Locate the cell with the specified text and output its [x, y] center coordinate. 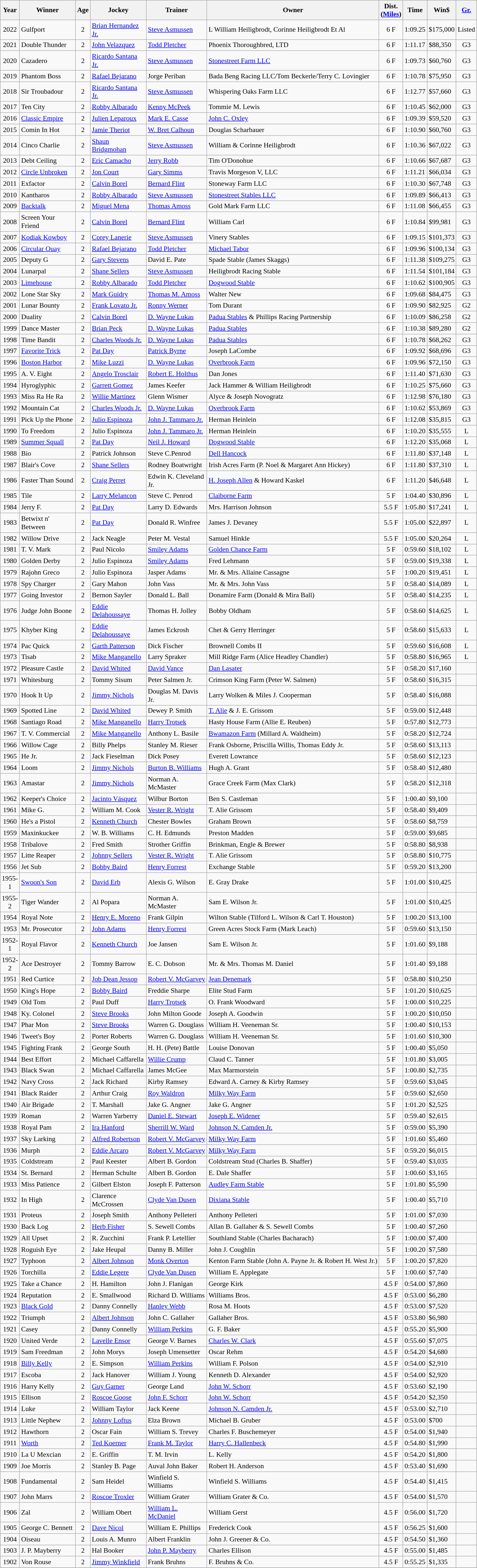
Jack Keene [177, 1409]
$7,860 [442, 1284]
Hasty House Farm (Allie E. Reuben) [293, 722]
$7,740 [442, 1273]
Bio [47, 454]
$86,258 [442, 317]
Joseph F. Patterson [177, 1185]
$3,045 [442, 1082]
G. F. Baker [293, 1329]
Elite Stud Farm [293, 991]
1913 [10, 1421]
2001 [10, 306]
1972 [10, 669]
Jockey [118, 10]
Herb Fisher [118, 1227]
Kantharos [47, 195]
$1,800 [442, 1455]
$16,965 [442, 657]
Back Log [47, 1227]
In High [47, 1200]
Royal Note [47, 918]
Ira Hanford [118, 1128]
Angelo Trosclair [118, 374]
$5,390 [442, 1128]
$12,123 [442, 757]
$67,022 [442, 145]
Mr. & Mrs. Allaine Cassagne [293, 573]
Bada Beng Racing LLC/Tom Beckerle/Terry C. Lovingier [293, 76]
$2,525 [442, 1105]
$7,400 [442, 1238]
1:11.40 [415, 374]
1995 [10, 374]
$5,460 [442, 1139]
$71,630 [442, 374]
Kenneth D. Alexander [293, 1375]
1973 [10, 657]
1989 [10, 442]
$7,260 [442, 1227]
Tommy Sisum [118, 680]
1:12.98 [415, 397]
0:53.60 [415, 1386]
Ace Destroyer [47, 964]
George V. Barnes [177, 1341]
C. H. Edmunds [177, 833]
$68,262 [442, 340]
Roman [47, 1116]
1:00.80 [415, 1070]
0:54.80 [415, 1443]
John Milton Goode [177, 1014]
Pleasure Castle [47, 669]
Comin In Hot [47, 130]
Spotted Line [47, 711]
Dan Jones [293, 374]
Golden Chance Farm [293, 550]
L. Kelly [293, 1455]
$1,690 [442, 1466]
Michael B. Gruber [293, 1421]
John J. Coughlin [293, 1250]
Betwixt n' Between [47, 523]
Irish Acres Farm (P. Noel & Margaret Ann Hickey) [293, 465]
Bobby Oldham [293, 611]
Jake Heupal [118, 1250]
Tile [47, 496]
1981 [10, 550]
Jasper Adams [177, 573]
1991 [10, 419]
Ronny Werner [177, 306]
T. V. Commercial [47, 734]
1953 [10, 929]
Joe Morris [47, 1466]
1939 [10, 1116]
William S. Trevey [177, 1432]
1986 [10, 480]
Casey [47, 1329]
$66,455 [442, 206]
Ted Koerner [118, 1443]
Willie Crump [177, 1059]
$1,415 [442, 1482]
Dist. (Miles) [391, 10]
Whitesburg [47, 680]
1915 [10, 1398]
1956 [10, 867]
Brian Peck [118, 328]
Anthony L. Basile [177, 734]
0:55.20 [415, 1329]
1964 [10, 768]
$82,925 [442, 306]
1951 [10, 979]
1994 [10, 385]
Padua Stables & Phillips Racing Partnership [293, 317]
Blair's Cove [47, 465]
Jack Neagle [118, 538]
Sherrill W. Ward [177, 1128]
1923 [10, 1306]
Donamire Farm (Donald & Mira Ball) [293, 595]
Paul Duff [118, 1002]
Fighting Frank [47, 1048]
$13,100 [442, 918]
$9,409 [442, 810]
$2,910 [442, 1364]
$59,520 [442, 119]
Bwamazon Farm (Millard A. Waldheim) [293, 734]
1931 [10, 1215]
1996 [10, 363]
$2,650 [442, 1094]
Luke [47, 1409]
Wilton Stable (Tilford L. Wilson & Carl T. Houston) [293, 918]
Samuel Hinkle [293, 538]
$1,485 [442, 1551]
Auval John Baker [177, 1466]
1924 [10, 1295]
Stanley M. Rieser [177, 745]
Claiborne Farm [293, 496]
Dick Fischer [177, 646]
1:10.36 [415, 145]
Gulfport [47, 29]
1902 [10, 1562]
Take a Chance [47, 1284]
Owner [293, 10]
1985 [10, 496]
$12,480 [442, 768]
Brian Hernandez Jr. [118, 29]
1987 [10, 465]
Ben S. Castleman [293, 799]
Spade Stable (James Skaggs) [293, 260]
1945 [10, 1048]
1933 [10, 1185]
1992 [10, 408]
1999 [10, 328]
Frank Bruhns [177, 1562]
Mrs. Harrison Johnson [293, 507]
Danny B. Miller [177, 1250]
Jamie Theriot [118, 130]
$5,050 [442, 1048]
1917 [10, 1375]
Ellison [47, 1398]
Oscar Fain [118, 1432]
Royal Pam [47, 1128]
Johnny Loftus [118, 1421]
Dick Posey [177, 757]
1:09.90 [415, 306]
Henry E. Moreno [118, 918]
Allan B. Gallaher & S. Sewell Combs [293, 1227]
Cinco Charlie [47, 145]
2015 [10, 130]
Age [83, 10]
1966 [10, 745]
L William Heiligbrodt, Corinne Heiligbrodt Et Al [293, 29]
Dewey P. Smith [177, 711]
Kenny McPeek [177, 107]
Garrett Gomez [118, 385]
Brinkman, Engle & Brewer [293, 844]
Mr. Prosecutor [47, 929]
0:55.60 [415, 1341]
2014 [10, 145]
1:10.66 [415, 161]
1968 [10, 722]
1993 [10, 397]
$1,360 [442, 1539]
$700 [442, 1421]
Roscoe Troxler [118, 1497]
Alfred Robertson [118, 1139]
$7,580 [442, 1250]
Robert H. Anderson [293, 1466]
Joseph Smith [118, 1215]
Black Swan [47, 1070]
$20,264 [442, 538]
Neil J. Howard [177, 442]
1904 [10, 1539]
Jack Richard [118, 1082]
H. Hamilton [118, 1284]
W. B. Williams [118, 833]
Tom Durant [293, 306]
Tommy Barrow [118, 964]
$15,633 [442, 631]
$6,280 [442, 1295]
1:09.89 [415, 195]
$12,448 [442, 711]
Jon Court [118, 172]
Whispering Oaks Farm LLC [293, 91]
Screen Your Friend [47, 222]
To Freedom [47, 431]
$1,940 [442, 1432]
Alyce & Joseph Novogratz [293, 397]
1955-1 [10, 882]
Year [10, 10]
Joseph LaCombe [293, 351]
Mike Luzzi [118, 363]
1982 [10, 538]
E. C. Dobson [177, 964]
Sam Heidel [118, 1482]
1958 [10, 844]
Edward A. Carney & Kirby Ramsey [293, 1082]
1976 [10, 611]
Guy Garner [118, 1386]
Proteus [47, 1215]
Time [415, 10]
$2,615 [442, 1116]
2019 [10, 76]
Peter Salmen Jr. [177, 680]
Dance Master [47, 328]
2012 [10, 172]
Air Brigade [47, 1105]
Hugh A. Grant [293, 768]
1:10.20 [415, 431]
John Marrs [47, 1497]
2007 [10, 237]
2017 [10, 107]
Miguel Mena [118, 206]
1937 [10, 1139]
1955-2 [10, 902]
$19,338 [442, 561]
$101,184 [442, 271]
Tisab [47, 657]
James J. Devaney [293, 523]
$18,102 [442, 550]
William E. Applegate [293, 1273]
1979 [10, 573]
Going Investor [47, 595]
George C. Bennett [47, 1528]
Edwin K. Cleveland Jr. [177, 480]
Miss Ra He Ra [47, 397]
$13,150 [442, 929]
$12,724 [442, 734]
Joseph A. Goodwin [293, 1014]
Debt Ceiling [47, 161]
Circular Quay [47, 249]
1:04.40 [415, 496]
$16,608 [442, 646]
Phoenix Thoroughbred, LTD [293, 45]
George Kirk [293, 1284]
$89,280 [442, 328]
Roscoe Goose [118, 1398]
Daniel E. Stewart [177, 1116]
$100,905 [442, 283]
2002 [10, 294]
$10,625 [442, 991]
$10,250 [442, 979]
Louise Donovan [293, 1048]
1948 [10, 1014]
Fundamental [47, 1482]
Jerry F. [47, 507]
James Keefer [177, 385]
Jack Hammer & William Heiligbrodt [293, 385]
Royal Flavor [47, 945]
Donald R. Winfree [177, 523]
John F. Schorr [177, 1398]
James Eckrosh [177, 631]
1925 [10, 1284]
Burton B. Williams [177, 768]
$2,190 [442, 1386]
Oscar Rehm [293, 1352]
Albert Franklin [177, 1539]
Thomas H. Jolley [177, 611]
Pac Quick [47, 646]
George South [118, 1048]
1961 [10, 810]
$175,000 [442, 29]
Bernon Sayler [118, 595]
0:54.40 [415, 1482]
1980 [10, 561]
Claud C. Tanner [293, 1059]
$7,075 [442, 1341]
Lunarpal [47, 271]
Golden Derby [47, 561]
Larry D. Edwards [177, 507]
Jorge Periban [177, 76]
2008 [10, 222]
$17,241 [442, 507]
1:09.68 [415, 294]
1954 [10, 918]
$67,687 [442, 161]
Grace Creek Farm (Max Clark) [293, 783]
0:56.00 [415, 1512]
William F. Polson [293, 1364]
John P. Mayberry [177, 1551]
Vinery Stables [293, 237]
Escoba [47, 1375]
Rosa M. Hoots [293, 1306]
Listed [466, 29]
Brownell Combs II [293, 646]
Backtalk [47, 206]
Eddie Legere [118, 1273]
Frank M. Taylor [177, 1443]
Stoneway Farm LLC [293, 184]
$14,625 [442, 611]
David Erb [118, 882]
$7,030 [442, 1215]
$72,150 [442, 363]
$10,050 [442, 1014]
Navy Cross [47, 1082]
Worth [47, 1443]
$66,034 [442, 172]
Mountain Cat [47, 408]
$109,275 [442, 260]
Michael Tabor [293, 249]
1940 [10, 1105]
$62,000 [442, 107]
2021 [10, 45]
$2,735 [442, 1070]
$16,315 [442, 680]
Heiligbrodt Racing Stable [293, 271]
Willow Drive [47, 538]
John Adams [118, 929]
0:55.25 [415, 1562]
William Grater [177, 1497]
1963 [10, 783]
O. Frank Woodward [293, 1002]
1978 [10, 584]
Gary Mahon [118, 584]
1967 [10, 734]
E. Gray Drake [293, 882]
$84,475 [442, 294]
1908 [10, 1482]
Winner [47, 10]
He Jr. [47, 757]
Richard D. Williams [177, 1295]
Monk Overton [177, 1261]
$3,005 [442, 1059]
Jimmy Winkfield [118, 1562]
$19,451 [442, 573]
John Morys [118, 1352]
1950 [10, 991]
Dell Hancock [293, 454]
Willie Martinez [118, 397]
Kirby Ramsey [177, 1082]
$57,660 [442, 91]
2009 [10, 206]
Porter Roberts [118, 1037]
Lone Star Sky [47, 294]
Eddie Arcaro [118, 1150]
$3,165 [442, 1173]
John C. Oxley [293, 119]
Duality [47, 317]
Chester Bowles [177, 822]
$46,648 [442, 480]
Stanley B. Page [118, 1466]
$16,088 [442, 695]
Khyber King [47, 631]
1:10.90 [415, 130]
Sky Larking [47, 1139]
William E. Phillips [177, 1528]
Classic Empire [47, 119]
S. Sewell Combs [177, 1227]
Murph [47, 1150]
1941 [10, 1094]
1983 [10, 523]
La U Mexcian [47, 1455]
Tommie M. Lewis [293, 107]
$99,981 [442, 222]
Job Dean Jessop [118, 979]
R. Zucchini [118, 1238]
1909 [10, 1466]
Oiseau [47, 1539]
Gr. [466, 10]
Patrick Byrne [177, 351]
1930 [10, 1227]
Santiago Road [47, 722]
$8,759 [442, 822]
Hyroglyphic [47, 385]
Lunar Bounty [47, 306]
Charles W. Clark [293, 1341]
1906 [10, 1512]
Crimson King Farm (Peter W. Salmen) [293, 680]
1974 [10, 646]
Kenton Farm Stable (John A. Payne Jr. & Robert H. West Jr.) [293, 1261]
William Obert [118, 1512]
Shaun Bridgmohan [118, 145]
2013 [10, 161]
Fred Smith [118, 844]
1914 [10, 1409]
Willow Cage [47, 745]
$13,113 [442, 745]
1912 [10, 1432]
Reputation [47, 1295]
1:11.38 [415, 260]
Tim O'Donohue [293, 161]
$14,089 [442, 584]
$6,015 [442, 1150]
1932 [10, 1200]
$1,720 [442, 1512]
1959 [10, 833]
Frank Osborne, Priscilla Willis, Thomas Eddy Jr. [293, 745]
Phar Mon [47, 1025]
Travis Morgeson V, LLC [293, 172]
William Grater & Co. [293, 1497]
1:09.92 [415, 351]
1949 [10, 1002]
Typhoon [47, 1261]
Harry Kelly [47, 1386]
Limehouse [47, 283]
Frank P. Letellier [177, 1238]
$67,748 [442, 184]
1928 [10, 1250]
Thomas Amoss [177, 206]
William Taylor [118, 1409]
Maxinkuckee [47, 833]
$101,373 [442, 237]
Louis A. Munro [118, 1539]
0:56.25 [415, 1528]
1:10.09 [415, 317]
Spy Charger [47, 584]
1:10.25 [415, 385]
1:10.84 [415, 222]
1:05.80 [415, 507]
Herman Schulte [118, 1173]
Mr. & Mrs. John Vass [293, 584]
Win$ [442, 10]
Favorite Trick [47, 351]
Audley Farm Stable [293, 1185]
Faster Than Sound [47, 480]
$76,180 [442, 397]
Charles F. Buschemeyer [293, 1432]
$35,068 [442, 442]
$68,696 [442, 351]
T. V. Mark [47, 550]
Max Marmorstein [293, 1070]
1:01.40 [415, 964]
Jean Denemark [293, 979]
Phantom Boss [47, 76]
1988 [10, 454]
St. Bernard [47, 1173]
Eric Camacho [118, 161]
Exfactor [47, 184]
0:55.00 [415, 1551]
Joe Jansen [177, 945]
$10,225 [442, 1002]
1:10.45 [415, 107]
Loom [47, 768]
Gilbert Elston [118, 1185]
He's a Pistol [47, 822]
Swoon's Son [47, 882]
$8,938 [442, 844]
$3,035 [442, 1162]
$88,350 [442, 45]
$75,660 [442, 385]
John J. Greener & Co. [293, 1539]
1997 [10, 351]
$1,600 [442, 1528]
T. Alie & J. E. Grissom [293, 711]
1943 [10, 1070]
Williams Bros. [293, 1295]
Roguish Eye [47, 1250]
Triumph [47, 1318]
Thomas M. Amoss [177, 294]
Kodiak Kowboy [47, 237]
$2,350 [442, 1398]
Craig Perret [118, 480]
William L. McDaniel [177, 1512]
Robert E. Holthus [177, 374]
1934 [10, 1173]
1911 [10, 1443]
F. Bruhns & Co. [293, 1562]
United Verde [47, 1341]
Douglas M. Davis Jr. [177, 695]
Dan Lasater [293, 669]
William J. Young [177, 1375]
$5,590 [442, 1185]
Gary Stevens [118, 260]
Ten City [47, 107]
Larry Melancon [118, 496]
1:10.30 [415, 184]
$66,413 [442, 195]
Hook It Up [47, 695]
1:11.17 [415, 45]
1921 [10, 1329]
Larry Wolken & Miles J. Cooperman [293, 695]
Miss Patience [47, 1185]
$53,869 [442, 408]
1:11.21 [415, 172]
1952-2 [10, 964]
Harry C. Hallenbeck [293, 1443]
$100,134 [442, 249]
$5,900 [442, 1329]
William Carl [293, 222]
1975 [10, 631]
1:10.38 [415, 328]
1916 [10, 1386]
2005 [10, 260]
George Land [177, 1386]
John C. Gallaher [177, 1318]
Fred Lehmann [293, 561]
0:53.80 [415, 1318]
Charles Ellison [293, 1551]
$2,920 [442, 1375]
Freddie Sharpe [177, 991]
Von Rouse [47, 1562]
Hal Booker [118, 1551]
1927 [10, 1261]
Tiger Wander [47, 902]
Julien Leparoux [118, 119]
Steve C. Penrod [177, 496]
Zal [47, 1512]
Boston Harbor [47, 363]
Al Popara [118, 902]
Keeper's Choice [47, 799]
Chet & Gerry Herringer [293, 631]
2003 [10, 283]
John Vass [177, 584]
Joseph E. Widener [293, 1116]
Ky. Colonel [47, 1014]
Exchange Stable [293, 867]
$35,815 [442, 419]
2006 [10, 249]
E. Dale Shaffer [293, 1173]
$7,520 [442, 1306]
Rajohn Greco [47, 573]
Jerry Robb [177, 161]
Double Thunder [47, 45]
Hanley Webb [177, 1306]
Jacinto Vásquez [118, 799]
0:53.40 [415, 1466]
Donald L. Ball [177, 595]
Dave Nicol [118, 1528]
Rodney Boatwright [177, 465]
Coldstream [47, 1162]
1920 [10, 1341]
1977 [10, 595]
2020 [10, 61]
1935 [10, 1162]
$75,950 [442, 76]
Pick Up the Phone [47, 419]
1936 [10, 1150]
1926 [10, 1273]
1918 [10, 1364]
H. Joseph Allen & Howard Kaskel [293, 480]
1944 [10, 1059]
1957 [10, 856]
1984 [10, 507]
Roy Waldron [177, 1094]
1938 [10, 1128]
E. Simpson [118, 1364]
John Velazquez [118, 45]
$1,335 [442, 1562]
$5,710 [442, 1200]
1969 [10, 711]
0:54.50 [415, 1539]
Frank Gilpin [177, 918]
Frederick Cook [293, 1528]
Mark Guidry [118, 294]
1:09.73 [415, 61]
Deputy G [47, 260]
Stonestreet Farm LLC [293, 61]
Tribalove [47, 844]
Coldstream Stud (Charles B. Shaffer) [293, 1162]
Dixiana Stable [293, 1200]
$1,990 [442, 1443]
$10,153 [442, 1025]
1946 [10, 1037]
Everett Lowrance [293, 757]
$22,897 [442, 523]
1:11.54 [415, 271]
Mark E. Casse [177, 119]
Mr. & Mrs. Thomas M. Daniel [293, 964]
1952-1 [10, 945]
1903 [10, 1551]
1:11.08 [415, 206]
Black Gold [47, 1306]
Sam Freedman [47, 1352]
1:09.15 [415, 237]
King's Hope [47, 991]
1970 [10, 695]
$13,200 [442, 867]
1907 [10, 1497]
1:12.08 [415, 419]
Elza Brown [177, 1421]
Strother Griffin [177, 844]
Mike G. [47, 810]
James McGee [177, 1070]
David Vance [177, 669]
Mill Ridge Farm (Alice Headley Chandler) [293, 657]
Jack Hanover [118, 1375]
$9,685 [442, 833]
David E. Pate [177, 260]
Red Curtice [47, 979]
$37,310 [442, 465]
$6,980 [442, 1318]
John J. Flanigan [177, 1284]
Garth Patterson [118, 646]
$17,160 [442, 669]
$2,710 [442, 1409]
Time Bandit [47, 340]
Arthur Craig [118, 1094]
T. M. Irvin [177, 1455]
Billy Kelly [47, 1364]
$14,235 [442, 595]
1:12.77 [415, 91]
1962 [10, 799]
$12,773 [442, 722]
$10,300 [442, 1037]
William Gerst [293, 1512]
1960 [10, 822]
H. H. (Pete) Battle [177, 1048]
1947 [10, 1025]
Old Tom [47, 1002]
$1,570 [442, 1497]
Gallaher Bros. [293, 1318]
A. V. Eight [47, 374]
E. Griffin [118, 1455]
Little Nephew [47, 1421]
Patrick Johnson [118, 454]
Gary Simms [177, 172]
Warren Yarberry [118, 1116]
Graham Brown [293, 822]
All Upset [47, 1238]
1971 [10, 680]
1998 [10, 340]
W. Bret Calhoun [177, 130]
1990 [10, 431]
E. Smallwood [118, 1295]
2011 [10, 184]
Torchilla [47, 1273]
Billy Phelps [118, 745]
0:57.80 [415, 722]
1910 [10, 1455]
1929 [10, 1238]
Judge John Boone [47, 611]
Clarence McCrossen [118, 1200]
Black Raider [47, 1094]
Larry Spraker [177, 657]
Southland Stable (Charles Bacharach) [293, 1238]
$4,680 [442, 1352]
Best Effort [47, 1059]
1:12.20 [415, 442]
Walter New [293, 294]
1922 [10, 1318]
Cazadero [47, 61]
$9,100 [442, 799]
Amastar [47, 783]
$12,318 [442, 783]
Joseph Umensetter [177, 1352]
Peter M. Vestal [177, 538]
2004 [10, 271]
Preston Madden [293, 833]
Corey Lanerie [118, 237]
$30,896 [442, 496]
$35,555 [442, 431]
Summer Squall [47, 442]
Paul Nicolo [118, 550]
Wilbur Borton [177, 799]
Jack Fieselman [118, 757]
Circle Unbroken [47, 172]
1:09.39 [415, 119]
1919 [10, 1352]
William & Corinne Heiligbrodt [293, 145]
2010 [10, 195]
Paul Keester [118, 1162]
2016 [10, 119]
Green Acres Stock Farm (Mark Leach) [293, 929]
William M. Cook [118, 810]
Jet Sub [47, 867]
$7,820 [442, 1261]
Glenn Wismer [177, 397]
Steve C.Penrod [177, 454]
2000 [10, 317]
$10,775 [442, 856]
Douglas Scharbauer [293, 130]
Trainer [177, 10]
Litte Reaper [47, 856]
Alexis G. Wilson [177, 882]
$37,148 [442, 454]
Frank Lovato Jr. [118, 306]
Gold Mark Farm LLC [293, 206]
1905 [10, 1528]
1:09.25 [415, 29]
1965 [10, 757]
Johnny Sellers [118, 856]
2018 [10, 91]
Tweet's Boy [47, 1037]
Stonestreet Stables LLC [293, 195]
Sir Troubadour [47, 91]
Hawthorn [47, 1432]
2022 [10, 29]
1942 [10, 1082]
Lavelle Ensor [118, 1341]
J. P. Mayberry [47, 1551]
1:11.20 [415, 480]
T. Marshall [118, 1105]
